Return the [x, y] coordinate for the center point of the cell that contains the specified text.  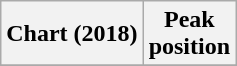
Peakposition [189, 34]
Chart (2018) [72, 34]
